Pinpoint the cell where the given text exists, returning its [X, Y] midpoint coordinate. 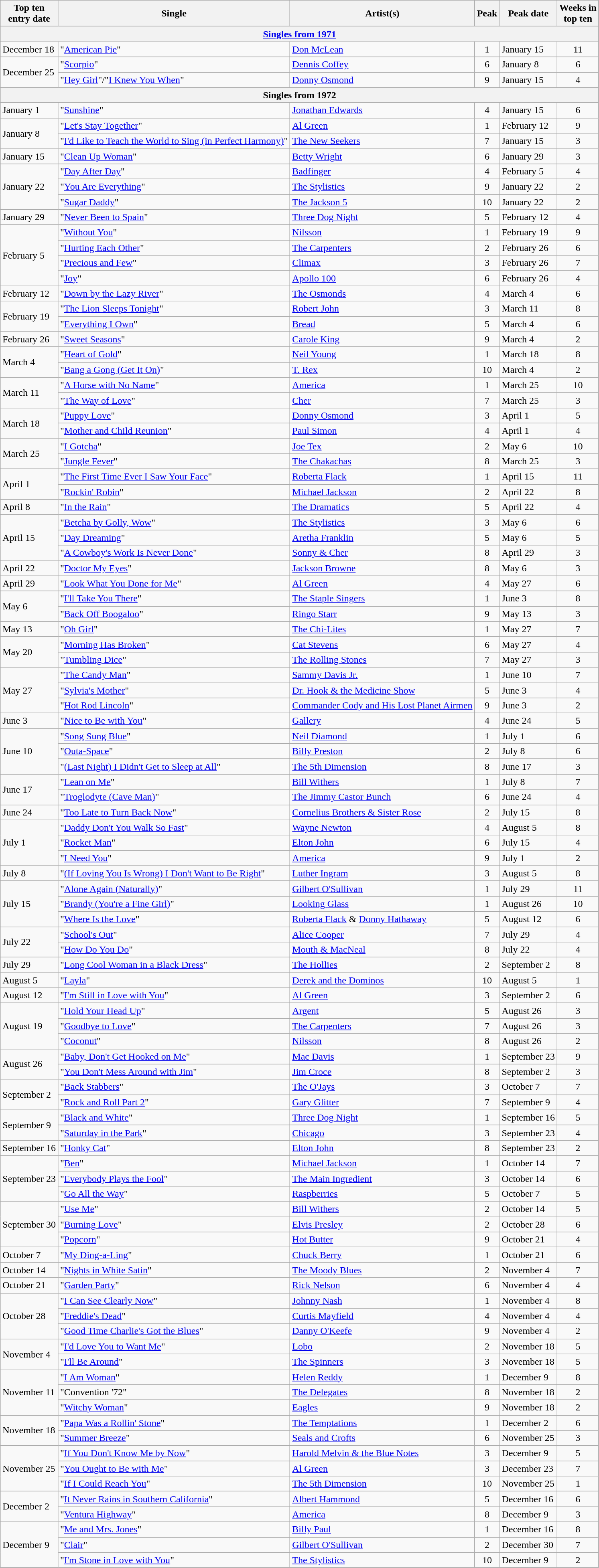
The Temptations [382, 1423]
December 18 [29, 49]
"Joy" [174, 278]
"Song Sung Blue" [174, 736]
Apollo 100 [382, 278]
Gallery [382, 721]
"Jungle Fever" [174, 461]
Eagles [382, 1407]
"I'd Love You to Want Me" [174, 1346]
The Main Ingredient [382, 1178]
The Chi-Lites [382, 629]
"It Never Rains in Southern California" [174, 1499]
The Spinners [382, 1362]
Alice Cooper [382, 935]
"Hey Girl"/"I Knew You When" [174, 80]
"(Last Night) I Didn't Get to Sleep at All" [174, 767]
Neil Diamond [382, 736]
"Sunshine" [174, 110]
Singles from 1972 [300, 95]
The Jackson 5 [382, 202]
"Never Been to Spain" [174, 217]
Paul Simon [382, 431]
T. Rex [382, 370]
The Jimmy Castor Bunch [382, 797]
"Rockin' Robin" [174, 492]
"Troglodyte (Cave Man)" [174, 797]
"I Gotcha" [174, 446]
"Use Me" [174, 1209]
"Puppy Love" [174, 415]
Joe Tex [382, 446]
Albert Hammond [382, 1499]
"Back Off Boogaloo" [174, 614]
Billy Paul [382, 1530]
"Hold Your Head Up" [174, 1011]
Dr. Hook & the Medicine Show [382, 690]
Elvis Presley [382, 1224]
"School's Out" [174, 935]
Jackson Browne [382, 568]
Peak [487, 14]
"Back Stabbers" [174, 1087]
The Osmonds [382, 293]
December 23 [528, 1469]
Looking Glass [382, 904]
"Coconut" [174, 1041]
Raspberries [382, 1194]
January 1 [29, 110]
"Sweet Seasons" [174, 339]
Cornelius Brothers & Sister Rose [382, 812]
"Let's Stay Together" [174, 125]
"Tumbling Dice" [174, 660]
Top tenentry date [29, 14]
"Lean on Me" [174, 782]
"I'd Like to Teach the World to Sing (in Perfect Harmony)" [174, 141]
Sonny & Cher [382, 553]
"Nights in White Satin" [174, 1270]
"Outa-Space" [174, 751]
The Dramatics [382, 507]
The Hollies [382, 965]
August 19 [29, 1026]
Luther Ingram [382, 873]
"Baby, Don't Get Hooked on Me" [174, 1056]
"Burning Love" [174, 1224]
"I Can See Clearly Now" [174, 1301]
"Without You" [174, 233]
Robert John [382, 309]
Rick Nelson [382, 1285]
"Doctor My Eyes" [174, 568]
"Black and White" [174, 1117]
Peak date [528, 14]
Singles from 1971 [300, 34]
Betty Wright [382, 156]
"Layla" [174, 980]
"Convention '72" [174, 1392]
Seals and Crofts [382, 1438]
"My Ding-a-Ling" [174, 1255]
"Good Time Charlie's Got the Blues" [174, 1331]
The New Seekers [382, 141]
Curtis Mayfield [382, 1316]
Jim Croce [382, 1072]
"Betcha by Golly, Wow" [174, 522]
April 8 [29, 507]
"Sugar Daddy" [174, 202]
"In the Rain" [174, 507]
Aretha Franklin [382, 538]
"Rocket Man" [174, 843]
Weeks intop ten [578, 14]
"Long Cool Woman in a Black Dress" [174, 965]
The Staple Singers [382, 599]
"Mother and Child Reunion" [174, 431]
Carole King [382, 339]
"Daddy Don't You Walk So Fast" [174, 827]
Chicago [382, 1133]
"Clean Up Woman" [174, 156]
"Heart of Gold" [174, 354]
Helen Reddy [382, 1377]
"Look What You Done for Me" [174, 583]
Danny O'Keefe [382, 1331]
Derek and the Dominos [382, 980]
"Honky Cat" [174, 1148]
Roberta Flack [382, 477]
"Day After Day" [174, 171]
"Clair" [174, 1545]
"Oh Girl" [174, 629]
"Precious and Few" [174, 263]
The Moody Blues [382, 1270]
"I'll Be Around" [174, 1362]
Mouth & MacNeal [382, 950]
"Brandy (You're a Fine Girl)" [174, 904]
Mac Davis [382, 1056]
Neil Young [382, 354]
Cher [382, 400]
"A Horse with No Name" [174, 385]
"The Candy Man" [174, 675]
Single [174, 14]
Gary Glitter [382, 1102]
"American Pie" [174, 49]
"Freddie's Dead" [174, 1316]
"Day Dreaming" [174, 538]
"Alone Again (Naturally)" [174, 888]
The Rolling Stones [382, 660]
December 25 [29, 72]
"Everybody Plays the Fool" [174, 1178]
December 30 [528, 1545]
"You Ought to Be with Me" [174, 1469]
"Scorpio" [174, 65]
Dennis Coffey [382, 65]
"Saturday in the Park" [174, 1133]
"The Lion Sleeps Tonight" [174, 309]
Lobo [382, 1346]
Commander Cody and His Lost Planet Airmen [382, 706]
"The First Time Ever I Saw Your Face" [174, 477]
"I'm Still in Love with You" [174, 995]
"Garden Party" [174, 1285]
"Witchy Woman" [174, 1407]
"You Are Everything" [174, 186]
Artist(s) [382, 14]
"I'll Take You There" [174, 599]
"Ventura Highway" [174, 1514]
"Summer Breeze" [174, 1438]
The O'Jays [382, 1087]
"Papa Was a Rollin' Stone" [174, 1423]
Johnny Nash [382, 1301]
"A Cowboy's Work Is Never Done" [174, 553]
"Popcorn" [174, 1240]
Climax [382, 263]
"I Am Woman" [174, 1377]
September 30 [29, 1224]
"How Do You Do" [174, 950]
"You Don't Mess Around with Jim" [174, 1072]
"Goodbye to Love" [174, 1026]
"Nice to Be with You" [174, 721]
May 20 [29, 652]
"Everything I Own" [174, 324]
"The Way of Love" [174, 400]
Hot Butter [382, 1240]
Cat Stevens [382, 644]
Ringo Starr [382, 614]
Jonathan Edwards [382, 110]
Don McLean [382, 49]
"Where Is the Love" [174, 919]
Sammy Davis Jr. [382, 675]
The Chakachas [382, 461]
Roberta Flack & Donny Hathaway [382, 919]
Argent [382, 1011]
Billy Preston [382, 751]
The Delegates [382, 1392]
"Down by the Lazy River" [174, 293]
"Ben" [174, 1163]
"Morning Has Broken" [174, 644]
"Sylvia's Mother" [174, 690]
"Bang a Gong (Get It On)" [174, 370]
"If I Could Reach You" [174, 1484]
Bread [382, 324]
"I Need You" [174, 858]
Harold Melvin & the Blue Notes [382, 1453]
"(If Loving You Is Wrong) I Don't Want to Be Right" [174, 873]
Badfinger [382, 171]
"I'm Stone in Love with You" [174, 1560]
"Me and Mrs. Jones" [174, 1530]
"Hot Rod Lincoln" [174, 706]
"Hurting Each Other" [174, 248]
"Too Late to Turn Back Now" [174, 812]
Wayne Newton [382, 827]
"Rock and Roll Part 2" [174, 1102]
"Go All the Way" [174, 1194]
Chuck Berry [382, 1255]
November 11 [29, 1392]
"If You Don't Know Me by Now" [174, 1453]
